Return the (x, y) coordinate for the center point of the cell that contains the specified text.  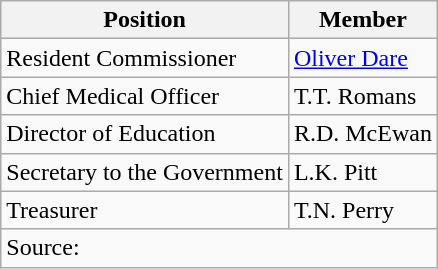
Director of Education (145, 134)
Oliver Dare (362, 58)
Chief Medical Officer (145, 96)
Position (145, 20)
T.T. Romans (362, 96)
Source: (220, 248)
Resident Commissioner (145, 58)
Secretary to the Government (145, 172)
Member (362, 20)
Treasurer (145, 210)
T.N. Perry (362, 210)
L.K. Pitt (362, 172)
R.D. McEwan (362, 134)
